Identify which cell holds the provided text, then report its [x, y] central coordinate. 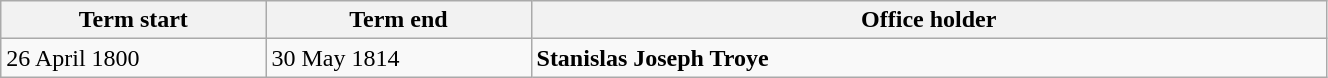
Stanislas Joseph Troye [928, 58]
Office holder [928, 20]
Term end [398, 20]
26 April 1800 [134, 58]
Term start [134, 20]
30 May 1814 [398, 58]
